Identify which cell holds the provided text, then report its [X, Y] central coordinate. 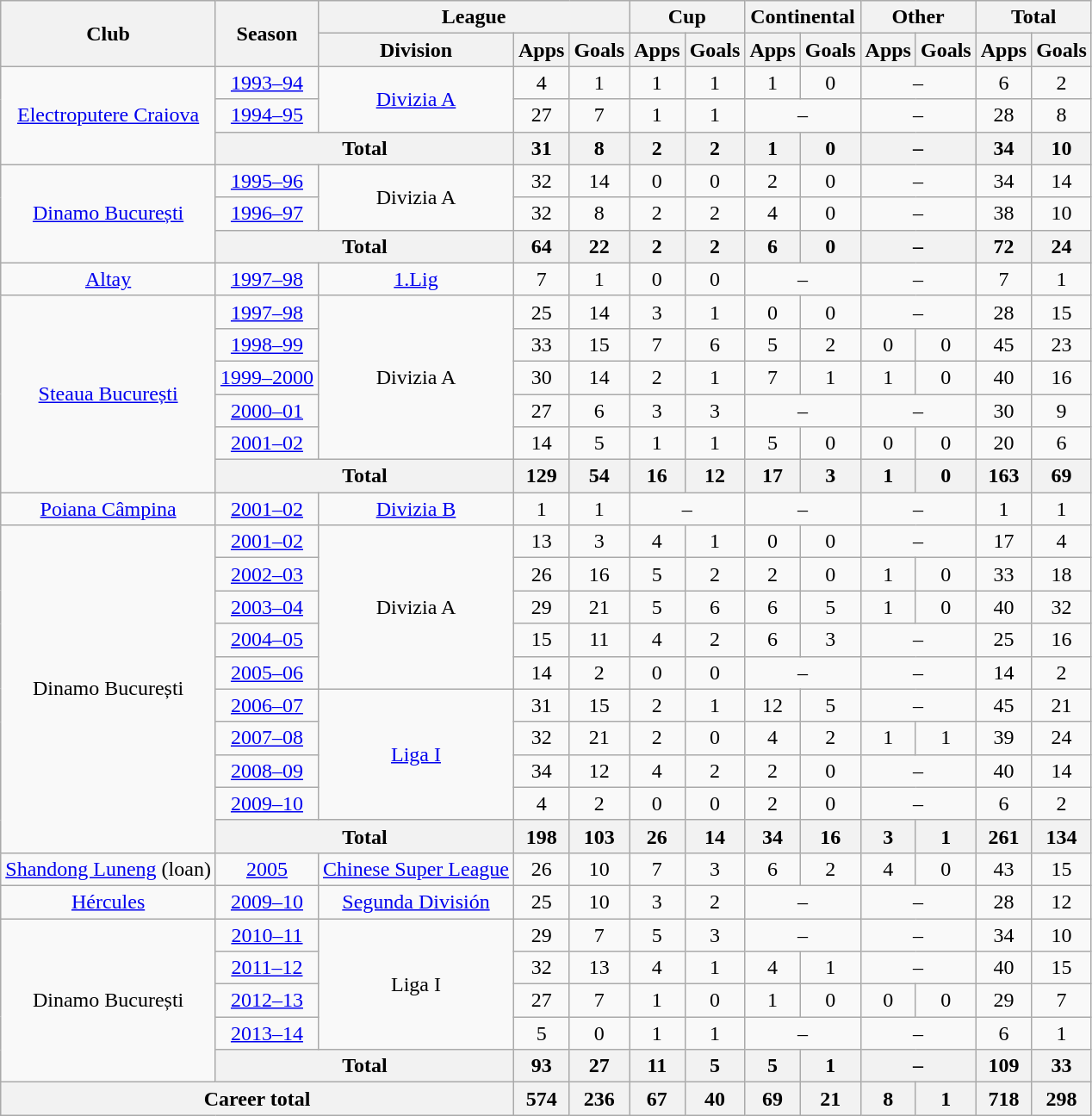
261 [1003, 836]
574 [541, 1099]
League [474, 17]
Club [109, 34]
Cup [687, 17]
20 [1003, 443]
129 [541, 476]
Segunda División [415, 902]
1994–95 [267, 115]
18 [1062, 574]
43 [1003, 869]
2007–08 [267, 738]
Electroputere Craiova [109, 115]
163 [1003, 476]
9 [1062, 411]
2008–09 [267, 771]
2004–05 [267, 640]
1.Lig [415, 279]
Divizia B [415, 509]
72 [1003, 246]
1993–94 [267, 83]
236 [599, 1099]
Continental [803, 17]
Poiana Câmpina [109, 509]
Division [415, 50]
2006–07 [267, 705]
134 [1062, 836]
198 [541, 836]
39 [1003, 738]
54 [599, 476]
64 [541, 246]
1995–96 [267, 181]
103 [599, 836]
67 [657, 1099]
109 [1003, 1066]
1996–97 [267, 214]
22 [599, 246]
2000–01 [267, 411]
Chinese Super League [415, 869]
23 [1062, 344]
2005 [267, 869]
2002–03 [267, 574]
Steaua București [109, 394]
Hércules [109, 902]
1999–2000 [267, 377]
1998–99 [267, 344]
93 [541, 1066]
38 [1003, 214]
Other [918, 17]
2012–13 [267, 1001]
718 [1003, 1099]
2005–06 [267, 673]
Altay [109, 279]
2003–04 [267, 607]
298 [1062, 1099]
2010–11 [267, 934]
Shandong Luneng (loan) [109, 869]
2013–14 [267, 1033]
2011–12 [267, 968]
Season [267, 34]
Career total [257, 1099]
